Identify which cell holds the provided text, then report its [x, y] central coordinate. 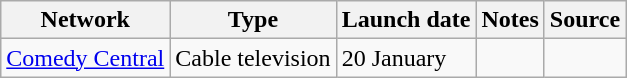
Cable television [253, 58]
20 January [406, 58]
Notes [510, 20]
Launch date [406, 20]
Source [584, 20]
Comedy Central [86, 58]
Type [253, 20]
Network [86, 20]
